Extract the (x, y) coordinate from the center of the cell holding the provided text.  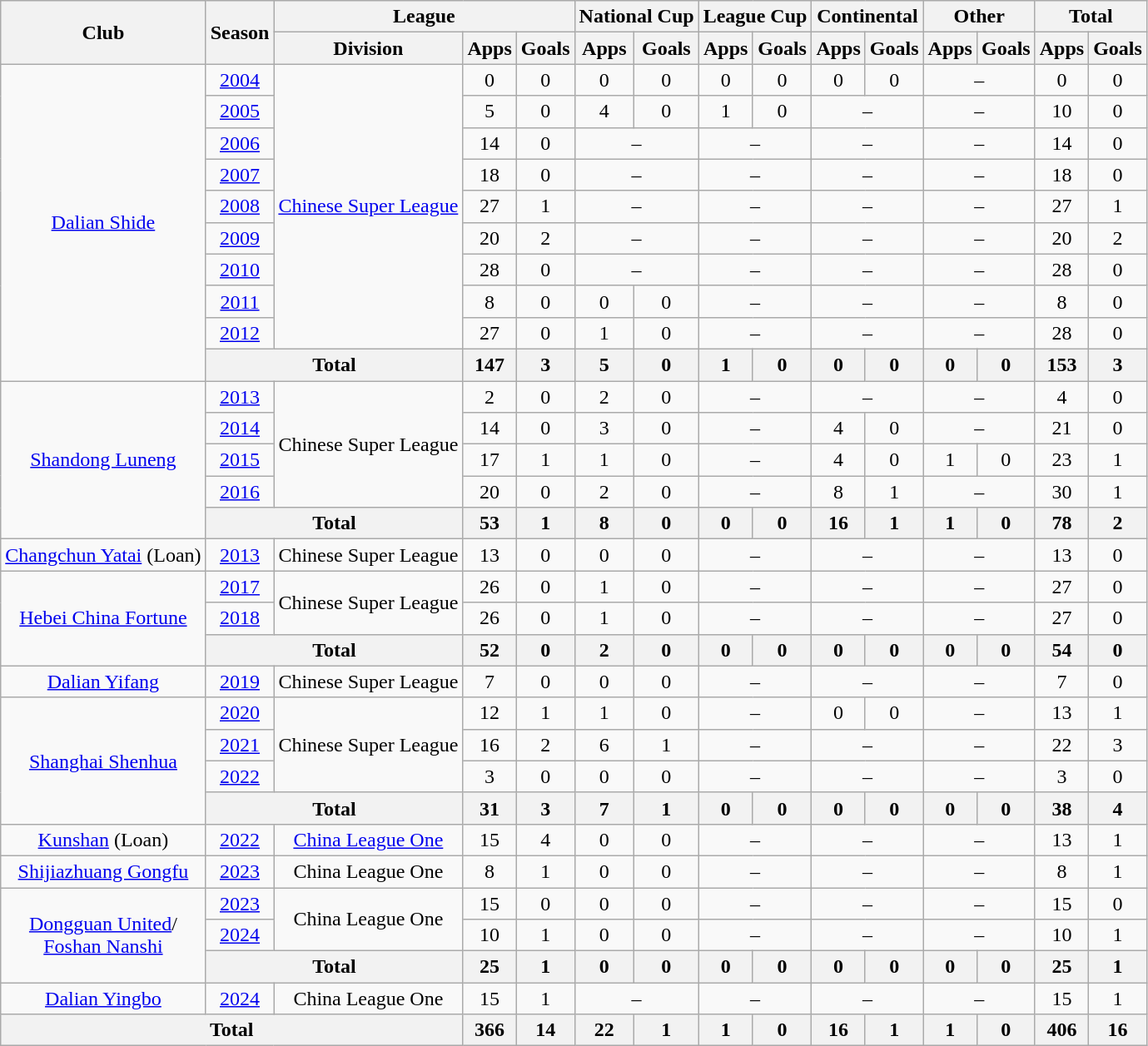
Other (979, 17)
2005 (240, 112)
2008 (240, 206)
2010 (240, 270)
153 (1061, 364)
Shanghai Shenhua (103, 761)
League (425, 17)
Kunshan (Loan) (103, 840)
366 (490, 1030)
52 (490, 650)
Changchun Yatai (Loan) (103, 555)
Dalian Shide (103, 223)
54 (1061, 650)
Dalian Yingbo (103, 999)
National Cup (636, 17)
23 (1061, 460)
2014 (240, 429)
Shandong Luneng (103, 460)
31 (490, 808)
17 (490, 460)
2015 (240, 460)
2016 (240, 492)
Dongguan United/Foshan Nanshi (103, 934)
Club (103, 32)
Continental (867, 17)
6 (604, 745)
2007 (240, 175)
30 (1061, 492)
2009 (240, 238)
21 (1061, 429)
2012 (240, 333)
2020 (240, 713)
12 (490, 713)
2011 (240, 301)
2017 (240, 587)
Dalian Yifang (103, 682)
Season (240, 32)
2004 (240, 80)
League Cup (755, 17)
78 (1061, 523)
406 (1061, 1030)
Shijiazhuang Gongfu (103, 871)
38 (1061, 808)
2006 (240, 143)
2021 (240, 745)
Division (368, 48)
53 (490, 523)
147 (490, 364)
2018 (240, 618)
Hebei China Fortune (103, 618)
2019 (240, 682)
